For the text-containing cell, return its midpoint in [x, y] coordinate format. 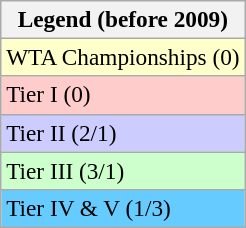
Tier III (3/1) [123, 170]
Tier I (0) [123, 95]
WTA Championships (0) [123, 57]
Legend (before 2009) [123, 19]
Tier IV & V (1/3) [123, 208]
Tier II (2/1) [123, 133]
